Find where the given text appears and provide that cell's center as (X, Y) coordinate. 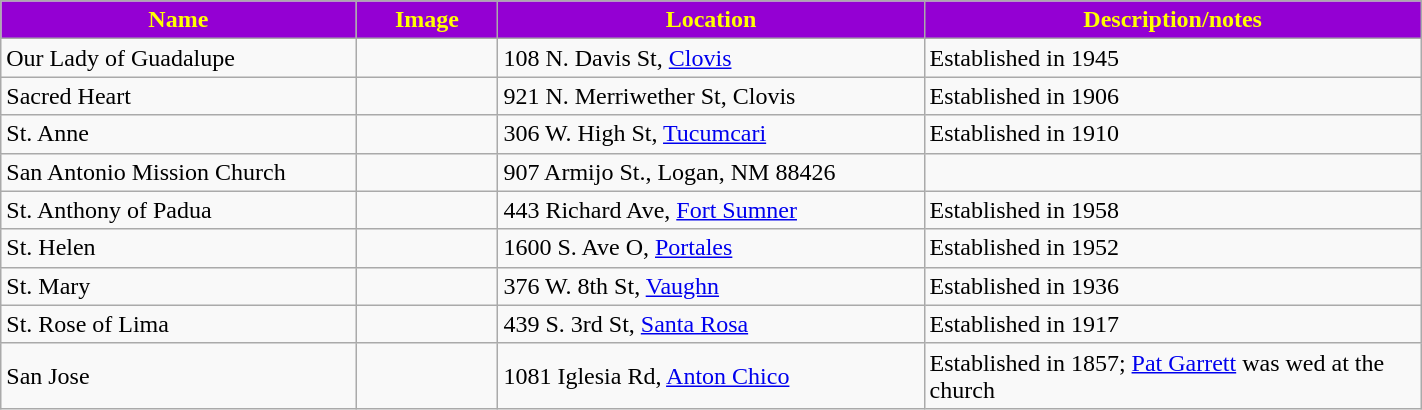
Image (427, 20)
Sacred Heart (178, 96)
San Antonio Mission Church (178, 172)
St. Anthony of Padua (178, 210)
Description/notes (1172, 20)
San Jose (178, 376)
108 N. Davis St, Clovis (711, 58)
Established in 1910 (1172, 134)
St. Mary (178, 286)
921 N. Merriwether St, Clovis (711, 96)
Established in 1952 (1172, 248)
907 Armijo St., Logan, NM 88426 (711, 172)
Established in 1958 (1172, 210)
1081 Iglesia Rd, Anton Chico (711, 376)
306 W. High St, Tucumcari (711, 134)
Established in 1945 (1172, 58)
443 Richard Ave, Fort Sumner (711, 210)
Established in 1917 (1172, 324)
Name (178, 20)
Our Lady of Guadalupe (178, 58)
Location (711, 20)
St. Rose of Lima (178, 324)
St. Helen (178, 248)
Established in 1857; Pat Garrett was wed at the church (1172, 376)
376 W. 8th St, Vaughn (711, 286)
439 S. 3rd St, Santa Rosa (711, 324)
St. Anne (178, 134)
1600 S. Ave O, Portales (711, 248)
Established in 1936 (1172, 286)
Established in 1906 (1172, 96)
